Output the (x, y) coordinate of the center of the cell containing the given text.  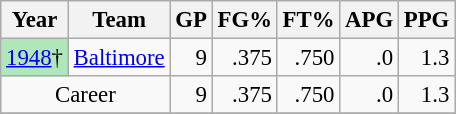
FT% (308, 20)
GP (191, 20)
1948† (35, 58)
Baltimore (119, 58)
APG (370, 20)
Team (119, 20)
FG% (244, 20)
Year (35, 20)
PPG (426, 20)
Career (86, 95)
